Detect which cell encompasses the target text, then output its [x, y] center coordinate. 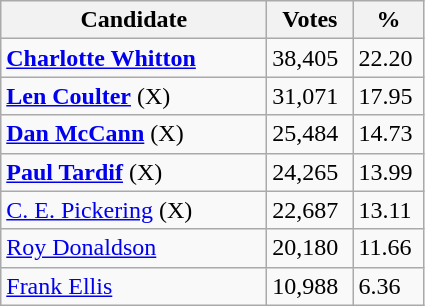
Frank Ellis [134, 286]
C. E. Pickering (X) [134, 210]
6.36 [388, 286]
17.95 [388, 96]
24,265 [310, 172]
Charlotte Whitton [134, 58]
11.66 [388, 248]
13.11 [388, 210]
% [388, 20]
22,687 [310, 210]
Candidate [134, 20]
22.20 [388, 58]
Dan McCann (X) [134, 134]
31,071 [310, 96]
38,405 [310, 58]
Paul Tardif (X) [134, 172]
14.73 [388, 134]
Len Coulter (X) [134, 96]
25,484 [310, 134]
20,180 [310, 248]
13.99 [388, 172]
Roy Donaldson [134, 248]
10,988 [310, 286]
Votes [310, 20]
